Return (X, Y) of the center of cell containing provided text 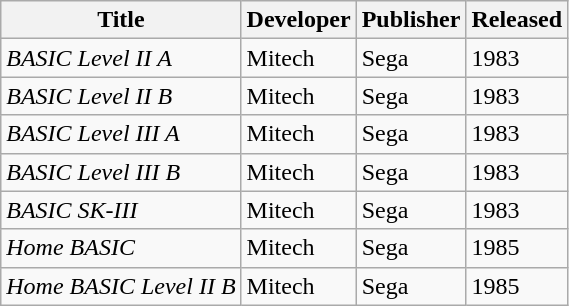
Title (121, 20)
BASIC Level II B (121, 96)
Developer (298, 20)
Released (517, 20)
BASIC Level III A (121, 134)
Home BASIC (121, 248)
BASIC Level III B (121, 172)
Home BASIC Level II B (121, 286)
BASIC SK-III (121, 210)
Publisher (411, 20)
BASIC Level II A (121, 58)
